Detect which cell encompasses the target text, then output its (X, Y) center coordinate. 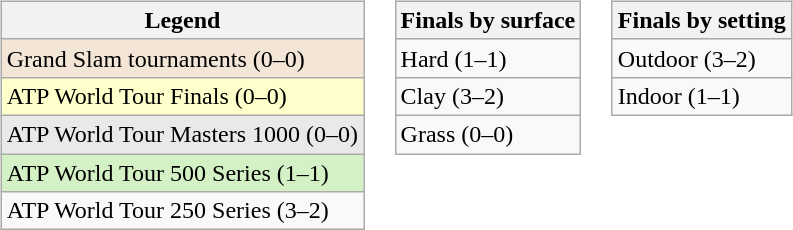
ATP World Tour 500 Series (1–1) (182, 173)
Grass (0–0) (488, 134)
Finals by surface (488, 20)
ATP World Tour Masters 1000 (0–0) (182, 134)
Finals by setting (702, 20)
Grand Slam tournaments (0–0) (182, 58)
Hard (1–1) (488, 58)
Indoor (1–1) (702, 96)
Clay (3–2) (488, 96)
Outdoor (3–2) (702, 58)
Legend (182, 20)
ATP World Tour Finals (0–0) (182, 96)
ATP World Tour 250 Series (3–2) (182, 211)
